Capture the cell that displays the provided text and extract its (x, y) central coordinate. 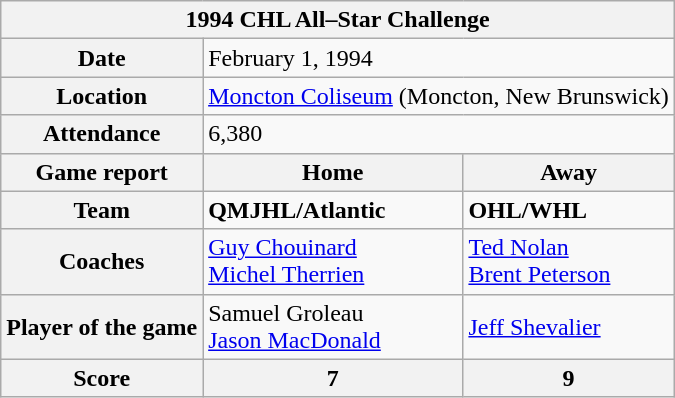
Moncton Coliseum (Moncton, New Brunswick) (439, 96)
Ted NolanBrent Peterson (568, 262)
9 (568, 378)
Away (568, 172)
Home (333, 172)
Location (102, 96)
QMJHL/Atlantic (333, 210)
Game report (102, 172)
OHL/WHL (568, 210)
Player of the game (102, 326)
6,380 (439, 134)
7 (333, 378)
Jeff Shevalier (568, 326)
February 1, 1994 (439, 58)
Score (102, 378)
Guy ChouinardMichel Therrien (333, 262)
Team (102, 210)
Coaches (102, 262)
1994 CHL All–Star Challenge (338, 20)
Samuel GroleauJason MacDonald (333, 326)
Attendance (102, 134)
Date (102, 58)
